Return the (x, y) coordinate for the center point of the cell that contains the specified text.  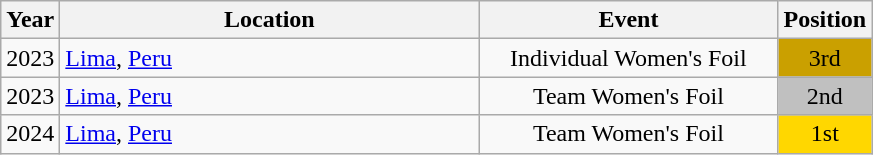
Location (270, 20)
Event (628, 20)
Year (30, 20)
2024 (30, 134)
2nd (825, 96)
Individual Women's Foil (628, 58)
1st (825, 134)
Position (825, 20)
3rd (825, 58)
